Find where the given text appears and provide that cell's center as [x, y] coordinate. 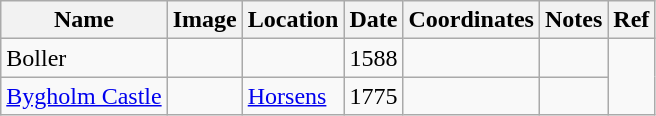
Coordinates [471, 20]
Location [293, 20]
Bygholm Castle [84, 96]
Name [84, 20]
1588 [374, 58]
Date [374, 20]
Notes [573, 20]
1775 [374, 96]
Boller [84, 58]
Horsens [293, 96]
Image [204, 20]
Ref [632, 20]
